Capture the cell that displays the provided text and extract its (x, y) central coordinate. 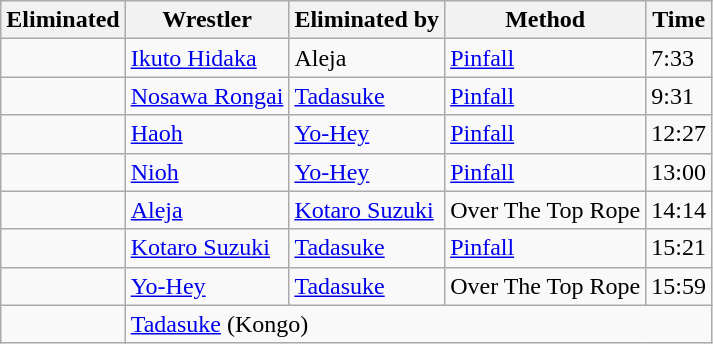
Tadasuke (Kongo) (418, 324)
15:59 (679, 286)
Haoh (207, 134)
15:21 (679, 248)
Nosawa Rongai (207, 96)
Nioh (207, 172)
Time (679, 20)
Eliminated by (367, 20)
Eliminated (63, 20)
Wrestler (207, 20)
9:31 (679, 96)
13:00 (679, 172)
Ikuto Hidaka (207, 58)
Method (546, 20)
12:27 (679, 134)
14:14 (679, 210)
7:33 (679, 58)
